Search for the cell housing the specified text and yield its [x, y] center coordinate. 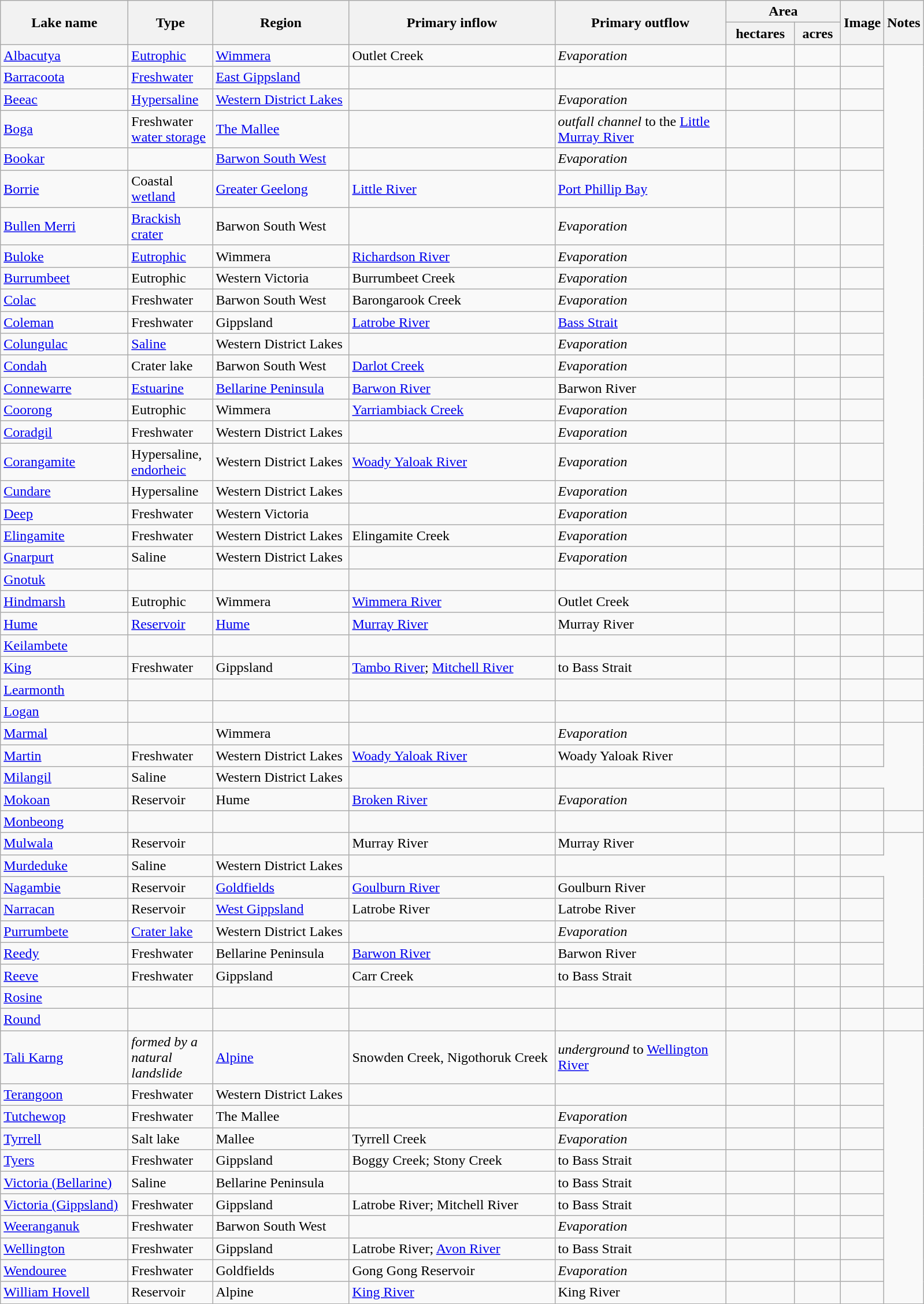
William Hovell [65, 1292]
Monbeong [65, 822]
Latrobe River; Avon River [452, 1249]
Corangamite [65, 462]
Purrumbete [65, 931]
Nagambie [65, 887]
Type [170, 23]
Gnarpurt [65, 558]
Tutchewop [65, 1117]
King [65, 667]
Milangil [65, 778]
Learmonth [65, 689]
Reedy [65, 953]
Round [65, 1019]
Boggy Creek; Stony Creek [452, 1161]
Hindmarsh [65, 601]
Coradgil [65, 432]
Region [281, 23]
Carr Creek [452, 975]
Image [862, 23]
Weeranganuk [65, 1227]
Barongarook Creek [452, 300]
Elingamite [65, 536]
Mallee [281, 1139]
Marmal [65, 734]
East Gippsland [281, 77]
Boga [65, 129]
Logan [65, 712]
Tyrrell Creek [452, 1139]
Salt lake [170, 1139]
Port Phillip Bay [640, 188]
Beeac [65, 99]
Condah [65, 366]
Rosine [65, 997]
Snowden Creek, Nigothoruk Creek [452, 1057]
Coleman [65, 322]
Coorong [65, 410]
Colungulac [65, 344]
Mokoan [65, 800]
Tyers [65, 1161]
Borrie [65, 188]
Bullen Merri [65, 226]
Brackish crater [170, 226]
Freshwater water storage [170, 129]
Bookar [65, 159]
West Gippsland [281, 909]
Hypersaline, endorheic [170, 462]
Wellington [65, 1249]
outfall channel to the Little Murray River [640, 129]
Elingamite Creek [452, 536]
hectares [760, 34]
Area [784, 12]
Greater Geelong [281, 188]
Barracoota [65, 77]
Albacutya [65, 55]
Bass Strait [640, 322]
Terangoon [65, 1095]
Buloke [65, 256]
Colac [65, 300]
Estuarine [170, 388]
Yarriambiack Creek [452, 410]
Martin [65, 756]
Darlot Creek [452, 366]
Gong Gong Reservoir [452, 1270]
Richardson River [452, 256]
Burrumbeet Creek [452, 278]
Wimmera River [452, 601]
Tambo River; Mitchell River [452, 667]
Narracan [65, 909]
Connewarre [65, 388]
Deep [65, 514]
Victoria (Gippsland) [65, 1205]
Tyrrell [65, 1139]
Gnotuk [65, 579]
Murdeduke [65, 865]
Little River [452, 188]
acres [817, 34]
formed by a natural landslide [170, 1057]
Primary inflow [452, 23]
Coastal wetland [170, 188]
Latrobe River; Mitchell River [452, 1205]
Notes [904, 23]
Lake name [65, 23]
underground to Wellington River [640, 1057]
Cundare [65, 492]
Tali Karng [65, 1057]
Reeve [65, 975]
Keilambete [65, 645]
Victoria (Bellarine) [65, 1183]
Burrumbeet [65, 278]
Broken River [452, 800]
Primary outflow [640, 23]
Mulwala [65, 844]
Wendouree [65, 1270]
